Search for the cell housing the specified text and yield its [x, y] center coordinate. 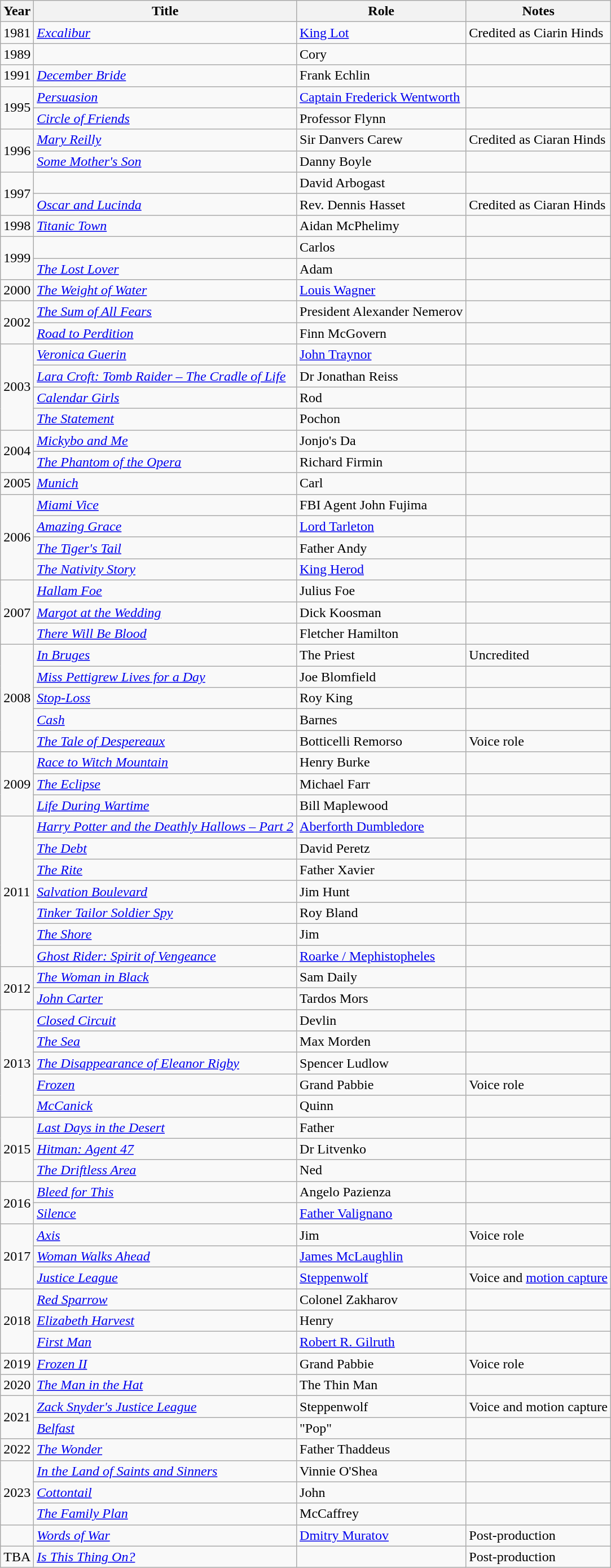
Max Morden [381, 1042]
1998 [17, 226]
2019 [17, 1364]
Michael Farr [381, 784]
Ghost Rider: Spirit of Vengeance [165, 956]
Woman Walks Ahead [165, 1256]
Credited as Ciarin Hinds [538, 33]
Year [17, 11]
Is This Thing On? [165, 1557]
Father [381, 1127]
Margot at the Wedding [165, 612]
2007 [17, 612]
Last Days in the Desert [165, 1127]
Role [381, 11]
Red Sparrow [165, 1299]
Pochon [381, 419]
Notes [538, 11]
2017 [17, 1256]
The Shore [165, 934]
David Peretz [381, 848]
Calendar Girls [165, 398]
Axis [165, 1235]
Closed Circuit [165, 1020]
Veronica Guerin [165, 355]
The Debt [165, 848]
Father Thaddeus [381, 1450]
Dick Koosman [381, 612]
1989 [17, 54]
Some Mother's Son [165, 161]
Stop-Loss [165, 698]
Finn McGovern [381, 333]
The Sum of All Fears [165, 312]
Silence [165, 1213]
Hallam Foe [165, 591]
Dmitry Muratov [381, 1535]
In the Land of Saints and Sinners [165, 1471]
Louis Wagner [381, 290]
The Nativity Story [165, 569]
Life During Wartime [165, 805]
Persuasion [165, 97]
Excalibur [165, 33]
TBA [17, 1557]
2005 [17, 483]
The Woman in Black [165, 977]
Title [165, 11]
King Herod [381, 569]
Frozen II [165, 1364]
Dr Jonathan Reiss [381, 376]
Roy King [381, 698]
John Carter [165, 999]
The Sea [165, 1042]
Ned [381, 1170]
Lord Tarleton [381, 526]
The Priest [381, 655]
In Bruges [165, 655]
Devlin [381, 1020]
1997 [17, 193]
Julius Foe [381, 591]
Jim Hunt [381, 891]
Munich [165, 483]
Cottontail [165, 1492]
The Eclipse [165, 784]
Spencer Ludlow [381, 1063]
David Arbogast [381, 183]
The Phantom of the Opera [165, 462]
Mickybo and Me [165, 441]
Harry Potter and the Deathly Hallows – Part 2 [165, 827]
1996 [17, 151]
Zack Snyder's Justice League [165, 1407]
Rev. Dennis Hasset [381, 204]
The Man in the Hat [165, 1385]
1991 [17, 76]
There Will Be Blood [165, 634]
Tardos Mors [381, 999]
Oscar and Lucinda [165, 204]
2003 [17, 387]
2011 [17, 891]
Salvation Boulevard [165, 891]
Adam [381, 269]
Tinker Tailor Soldier Spy [165, 913]
Uncredited [538, 655]
Richard Firmin [381, 462]
Titanic Town [165, 226]
Amazing Grace [165, 526]
Bleed for This [165, 1192]
Roy Bland [381, 913]
The Statement [165, 419]
2020 [17, 1385]
Father Andy [381, 548]
Captain Frederick Wentworth [381, 97]
2002 [17, 323]
Jonjo's Da [381, 441]
Barnes [381, 720]
Race to Witch Mountain [165, 763]
James McLaughlin [381, 1256]
Roarke / Mephistopheles [381, 956]
Sir Danvers Carew [381, 140]
Miss Pettigrew Lives for a Day [165, 677]
The Thin Man [381, 1385]
Botticelli Remorso [381, 741]
The Rite [165, 870]
Lara Croft: Tomb Raider – The Cradle of Life [165, 376]
Carl [381, 483]
Miami Vice [165, 505]
Road to Perdition [165, 333]
Rod [381, 398]
2012 [17, 988]
Joe Blomfield [381, 677]
Mary Reilly [165, 140]
Carlos [381, 247]
President Alexander Nemerov [381, 312]
Henry Burke [381, 763]
The Family Plan [165, 1514]
Words of War [165, 1535]
Bill Maplewood [381, 805]
2000 [17, 290]
McCanick [165, 1106]
Justice League [165, 1278]
2022 [17, 1450]
Colonel Zakharov [381, 1299]
First Man [165, 1342]
1999 [17, 258]
The Driftless Area [165, 1170]
Cash [165, 720]
Hitman: Agent 47 [165, 1149]
The Weight of Water [165, 290]
John [381, 1492]
2018 [17, 1320]
Frozen [165, 1085]
Father Xavier [381, 870]
Vinnie O'Shea [381, 1471]
The Tale of Despereaux [165, 741]
Professor Flynn [381, 118]
Aidan McPhelimy [381, 226]
FBI Agent John Fujima [381, 505]
Henry [381, 1321]
2009 [17, 784]
Robert R. Gilruth [381, 1342]
Circle of Friends [165, 118]
2015 [17, 1149]
Frank Echlin [381, 76]
Sam Daily [381, 977]
King Lot [381, 33]
Cory [381, 54]
Dr Litvenko [381, 1149]
The Tiger's Tail [165, 548]
2021 [17, 1417]
2013 [17, 1063]
2016 [17, 1203]
Quinn [381, 1106]
"Pop" [381, 1428]
2023 [17, 1492]
1981 [17, 33]
Father Valignano [381, 1213]
Aberforth Dumbledore [381, 827]
1995 [17, 108]
The Wonder [165, 1450]
December Bride [165, 76]
Angelo Pazienza [381, 1192]
Danny Boyle [381, 161]
2008 [17, 698]
Fletcher Hamilton [381, 634]
2006 [17, 537]
Elizabeth Harvest [165, 1321]
The Disappearance of Eleanor Rigby [165, 1063]
The Lost Lover [165, 269]
2004 [17, 451]
John Traynor [381, 355]
Belfast [165, 1428]
McCaffrey [381, 1514]
